Scan for the cell matching the given text and deliver its (X, Y) coordinate at center. 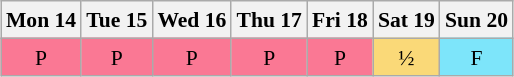
Sat 19 (406, 20)
Thu 17 (269, 20)
Sun 20 (476, 20)
Mon 14 (41, 20)
F (476, 56)
Wed 16 (192, 20)
Fri 18 (340, 20)
½ (406, 56)
Tue 15 (116, 20)
